For the text-containing cell, return its midpoint in [x, y] coordinate format. 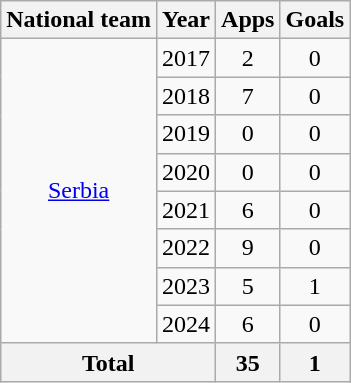
2022 [186, 248]
2017 [186, 58]
9 [248, 248]
2020 [186, 172]
Year [186, 20]
2 [248, 58]
2019 [186, 134]
2024 [186, 324]
Serbia [79, 191]
2021 [186, 210]
National team [79, 20]
35 [248, 362]
2023 [186, 286]
2018 [186, 96]
Goals [315, 20]
Total [108, 362]
5 [248, 286]
7 [248, 96]
Apps [248, 20]
